Search for the cell housing the specified text and yield its (X, Y) center coordinate. 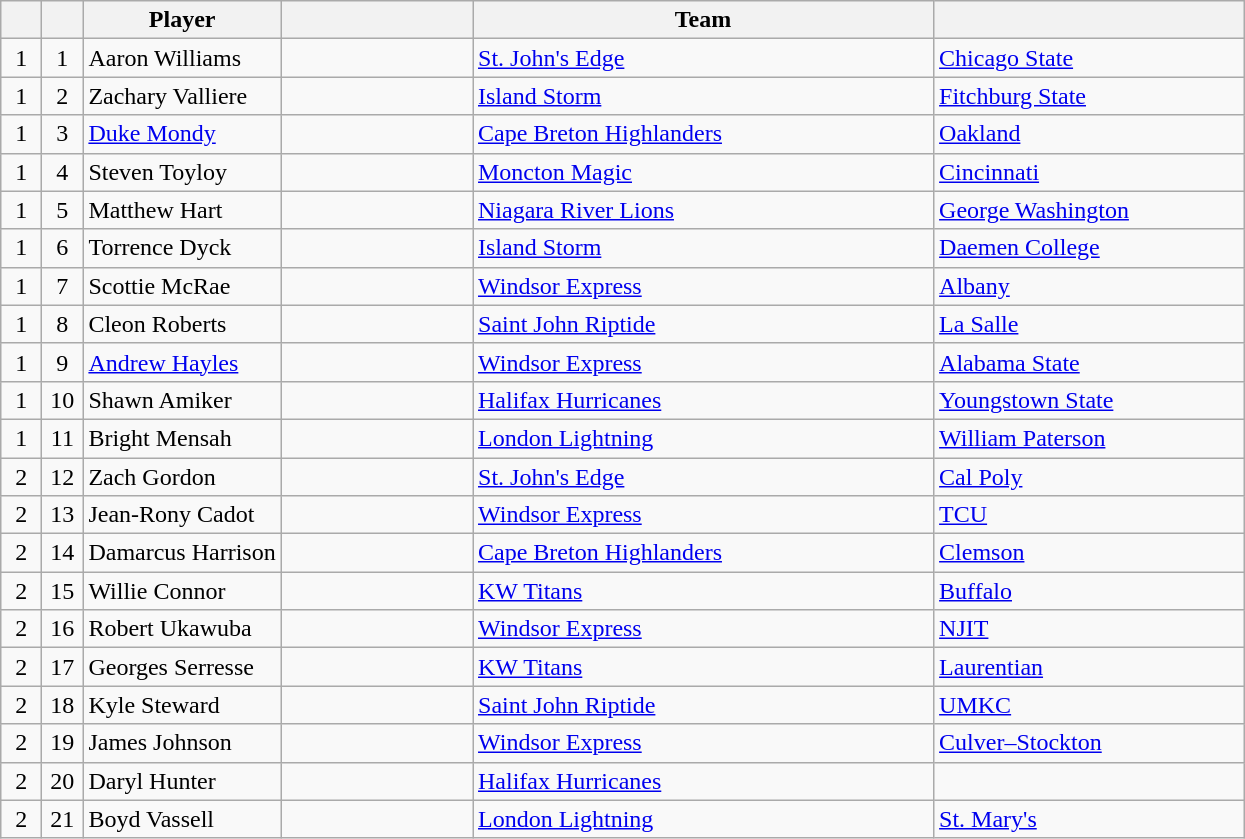
NJIT (1090, 629)
21 (62, 819)
20 (62, 781)
Aaron Williams (182, 58)
Scottie McRae (182, 286)
Clemson (1090, 553)
Oakland (1090, 134)
Andrew Hayles (182, 362)
Kyle Steward (182, 705)
Robert Ukawuba (182, 629)
12 (62, 477)
UMKC (1090, 705)
Daemen College (1090, 248)
7 (62, 286)
La Salle (1090, 324)
Player (182, 20)
Boyd Vassell (182, 819)
Moncton Magic (702, 172)
6 (62, 248)
Zach Gordon (182, 477)
Cleon Roberts (182, 324)
16 (62, 629)
9 (62, 362)
18 (62, 705)
Niagara River Lions (702, 210)
Bright Mensah (182, 438)
Shawn Amiker (182, 400)
Daryl Hunter (182, 781)
George Washington (1090, 210)
Team (702, 20)
William Paterson (1090, 438)
Fitchburg State (1090, 96)
James Johnson (182, 743)
Chicago State (1090, 58)
3 (62, 134)
TCU (1090, 515)
Georges Serresse (182, 667)
Cal Poly (1090, 477)
Albany (1090, 286)
Willie Connor (182, 591)
Laurentian (1090, 667)
Cincinnati (1090, 172)
Damarcus Harrison (182, 553)
Culver–Stockton (1090, 743)
Duke Mondy (182, 134)
10 (62, 400)
Zachary Valliere (182, 96)
Torrence Dyck (182, 248)
17 (62, 667)
Youngstown State (1090, 400)
St. Mary's (1090, 819)
19 (62, 743)
15 (62, 591)
Buffalo (1090, 591)
14 (62, 553)
8 (62, 324)
Matthew Hart (182, 210)
13 (62, 515)
Steven Toyloy (182, 172)
4 (62, 172)
5 (62, 210)
Jean-Rony Cadot (182, 515)
11 (62, 438)
Alabama State (1090, 362)
